Locate the cell with the specified text and output its (X, Y) center coordinate. 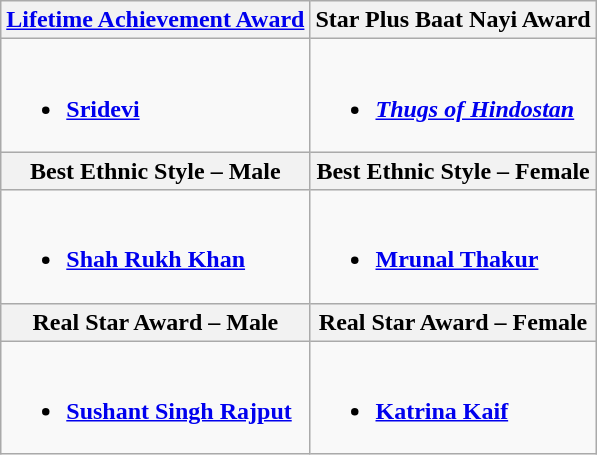
Star Plus Baat Nayi Award (453, 20)
Real Star Award – Female (453, 322)
Best Ethnic Style – Male (156, 171)
Katrina Kaif (453, 398)
Sridevi (156, 96)
Shah Rukh Khan (156, 246)
Real Star Award – Male (156, 322)
Best Ethnic Style – Female (453, 171)
Lifetime Achievement Award (156, 20)
Sushant Singh Rajput (156, 398)
Mrunal Thakur (453, 246)
Thugs of Hindostan (453, 96)
